Pinpoint the cell where the given text exists, returning its [X, Y] midpoint coordinate. 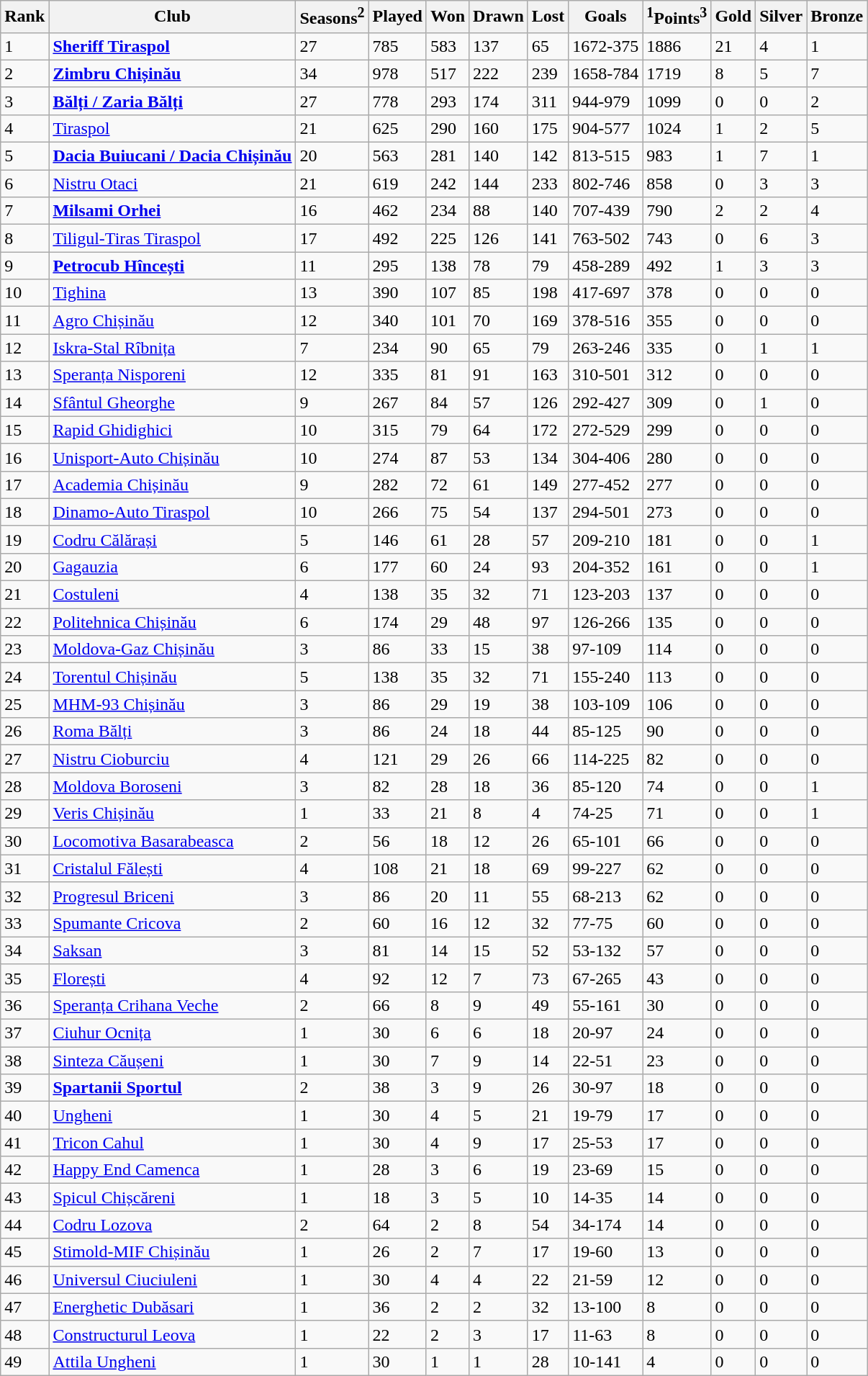
Veris Chișinău [173, 814]
20-97 [606, 1033]
53-132 [606, 950]
978 [397, 73]
31 [24, 868]
84 [448, 403]
108 [397, 868]
707-439 [606, 211]
Sfântul Gheorghe [173, 403]
Dinamo-Auto Tiraspol [173, 512]
46 [24, 1280]
290 [448, 128]
85-120 [606, 786]
242 [448, 184]
222 [499, 73]
Bronze [837, 17]
93 [548, 567]
790 [677, 211]
304-406 [606, 457]
25 [24, 704]
Academia Chișinău [173, 485]
277 [677, 485]
Politehnica Chișinău [173, 622]
266 [397, 512]
563 [397, 156]
Played [397, 17]
274 [397, 457]
155-240 [606, 677]
103-109 [606, 704]
Nistru Cioburciu [173, 759]
378 [677, 293]
88 [499, 211]
Nistru Otaci [173, 184]
292-427 [606, 403]
39 [24, 1088]
340 [397, 320]
1719 [677, 73]
55-161 [606, 1005]
160 [499, 128]
Progresul Briceni [173, 896]
Seasons2 [333, 17]
198 [548, 293]
763-502 [606, 238]
Saksan [173, 950]
944-979 [606, 101]
Goals [606, 17]
858 [677, 184]
Cristalul Fălești [173, 868]
Petrocub Hîncești [173, 266]
25-53 [606, 1143]
101 [448, 320]
114-225 [606, 759]
299 [677, 430]
97 [548, 622]
Unisport-Auto Chișinău [173, 457]
67-265 [606, 978]
181 [677, 539]
Moldova Boroseni [173, 786]
Agro Chișinău [173, 320]
114 [677, 649]
141 [548, 238]
144 [499, 184]
70 [499, 320]
282 [397, 485]
85 [499, 293]
417-697 [606, 293]
78 [499, 266]
378-516 [606, 320]
517 [448, 73]
Tiraspol [173, 128]
267 [397, 403]
Won [448, 17]
315 [397, 430]
135 [677, 622]
74 [677, 786]
123-203 [606, 595]
778 [397, 101]
293 [448, 101]
233 [548, 184]
583 [448, 46]
75 [448, 512]
Sheriff Tiraspol [173, 46]
74-25 [606, 814]
177 [397, 567]
55 [548, 896]
Gagauzia [173, 567]
Iskra-Stal Rîbnița [173, 348]
175 [548, 128]
Florești [173, 978]
272-529 [606, 430]
Moldova-Gaz Chișinău [173, 649]
52 [548, 950]
53 [499, 457]
Universul Ciuciuleni [173, 1280]
Zimbru Chișinău [173, 73]
47 [24, 1307]
45 [24, 1252]
19-79 [606, 1115]
Tiligul-Tiras Tiraspol [173, 238]
Club [173, 17]
294-501 [606, 512]
309 [677, 403]
69 [548, 868]
462 [397, 211]
40 [24, 1115]
904-577 [606, 128]
161 [677, 567]
Milsami Orhei [173, 211]
11-63 [606, 1334]
13-100 [606, 1307]
458-289 [606, 266]
Drawn [499, 17]
163 [548, 375]
Roma Bălți [173, 732]
73 [548, 978]
Costuleni [173, 595]
19-60 [606, 1252]
121 [397, 759]
91 [499, 375]
Dacia Buiucani / Dacia Chișinău [173, 156]
Codru Călărași [173, 539]
Spicul Chișcăreni [173, 1197]
134 [548, 457]
106 [677, 704]
311 [548, 101]
1099 [677, 101]
99-227 [606, 868]
209-210 [606, 539]
281 [448, 156]
30-97 [606, 1088]
Stimold-MIF Chișinău [173, 1252]
113 [677, 677]
22-51 [606, 1061]
56 [397, 841]
280 [677, 457]
Happy End Camenca [173, 1170]
149 [548, 485]
1024 [677, 128]
1886 [677, 46]
Constructurul Leova [173, 1334]
Codru Lozova [173, 1225]
1Points3 [677, 17]
263-246 [606, 348]
Energhetic Dubăsari [173, 1307]
107 [448, 293]
355 [677, 320]
Speranța Nisporeni [173, 375]
23-69 [606, 1170]
Spartanii Sportul [173, 1088]
Ungheni [173, 1115]
87 [448, 457]
97-109 [606, 649]
Rank [24, 17]
802-746 [606, 184]
41 [24, 1143]
169 [548, 320]
68-213 [606, 896]
312 [677, 375]
743 [677, 238]
126-266 [606, 622]
10-141 [606, 1362]
Attila Ungheni [173, 1362]
1672-375 [606, 46]
34-174 [606, 1225]
Gold [733, 17]
37 [24, 1033]
65-101 [606, 841]
42 [24, 1170]
277-452 [606, 485]
1658-784 [606, 73]
Speranța Crihana Veche [173, 1005]
273 [677, 512]
MHM-93 Chișinău [173, 704]
225 [448, 238]
142 [548, 156]
Torentul Chișinău [173, 677]
813-515 [606, 156]
Silver [782, 17]
Tighina [173, 293]
14-35 [606, 1197]
92 [397, 978]
310-501 [606, 375]
204-352 [606, 567]
Spumante Cricova [173, 923]
295 [397, 266]
983 [677, 156]
619 [397, 184]
625 [397, 128]
Ciuhur Ocnița [173, 1033]
146 [397, 539]
Rapid Ghidighici [173, 430]
785 [397, 46]
Bălți / Zaria Bălți [173, 101]
Lost [548, 17]
Tricon Cahul [173, 1143]
239 [548, 73]
77-75 [606, 923]
72 [448, 485]
85-125 [606, 732]
21-59 [606, 1280]
Locomotiva Basarabeasca [173, 841]
390 [397, 293]
172 [548, 430]
Sinteza Căușeni [173, 1061]
